Output the (x, y) coordinate of the center of the cell containing the given text.  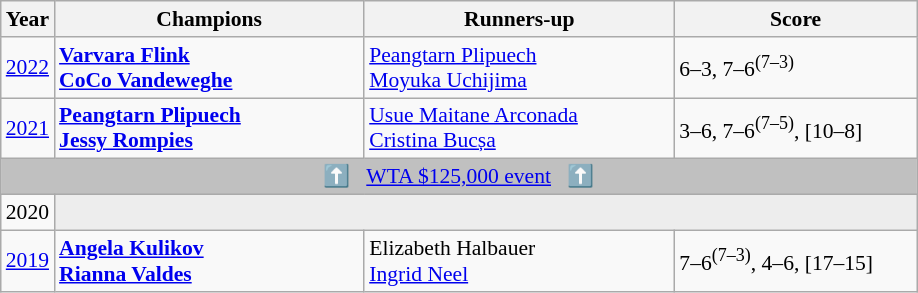
2021 (28, 128)
Varvara Flink CoCo Vandeweghe (209, 68)
Peangtarn Plipuech Moyuka Uchijima (519, 68)
Peangtarn Plipuech Jessy Rompies (209, 128)
3–6, 7–6(7–5), [10–8] (796, 128)
Champions (209, 19)
Year (28, 19)
2020 (28, 213)
Angela Kulikov Rianna Valdes (209, 260)
Usue Maitane Arconada Cristina Bucșa (519, 128)
⬆️ WTA $125,000 event ⬆️ (459, 177)
7–6(7–3), 4–6, [17–15] (796, 260)
Elizabeth Halbauer Ingrid Neel (519, 260)
Score (796, 19)
Runners-up (519, 19)
2022 (28, 68)
6–3, 7–6(7–3) (796, 68)
2019 (28, 260)
